Pinpoint the cell where the given text exists, returning its [X, Y] midpoint coordinate. 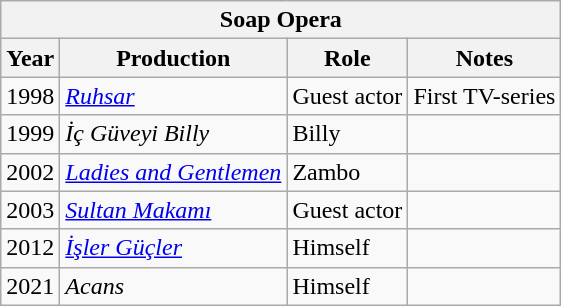
2003 [30, 210]
2021 [30, 286]
Soap Opera [281, 20]
Billy [348, 134]
İşler Güçler [174, 248]
İç Güveyi Billy [174, 134]
Year [30, 58]
Sultan Makamı [174, 210]
Zambo [348, 172]
Ruhsar [174, 96]
1999 [30, 134]
1998 [30, 96]
Acans [174, 286]
Production [174, 58]
2012 [30, 248]
Notes [484, 58]
Role [348, 58]
First TV-series [484, 96]
2002 [30, 172]
Ladies and Gentlemen [174, 172]
